Search for the cell housing the specified text and yield its (x, y) center coordinate. 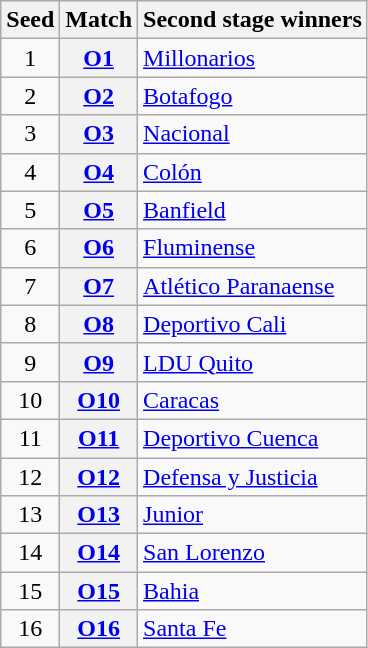
Nacional (253, 134)
Santa Fe (253, 629)
O1 (99, 58)
O8 (99, 324)
Junior (253, 515)
4 (30, 172)
O3 (99, 134)
LDU Quito (253, 362)
O16 (99, 629)
6 (30, 248)
O15 (99, 591)
Bahia (253, 591)
11 (30, 438)
12 (30, 477)
Fluminense (253, 248)
3 (30, 134)
O14 (99, 553)
15 (30, 591)
O7 (99, 286)
5 (30, 210)
Caracas (253, 400)
O2 (99, 96)
O10 (99, 400)
Seed (30, 20)
Deportivo Cali (253, 324)
Millonarios (253, 58)
Botafogo (253, 96)
Match (99, 20)
O11 (99, 438)
O4 (99, 172)
9 (30, 362)
1 (30, 58)
O12 (99, 477)
13 (30, 515)
Colón (253, 172)
Second stage winners (253, 20)
16 (30, 629)
O13 (99, 515)
O9 (99, 362)
San Lorenzo (253, 553)
2 (30, 96)
Deportivo Cuenca (253, 438)
7 (30, 286)
Defensa y Justicia (253, 477)
10 (30, 400)
14 (30, 553)
O5 (99, 210)
Atlético Paranaense (253, 286)
8 (30, 324)
O6 (99, 248)
Banfield (253, 210)
